Return the [x, y] coordinate for the center point of the cell that contains the specified text.  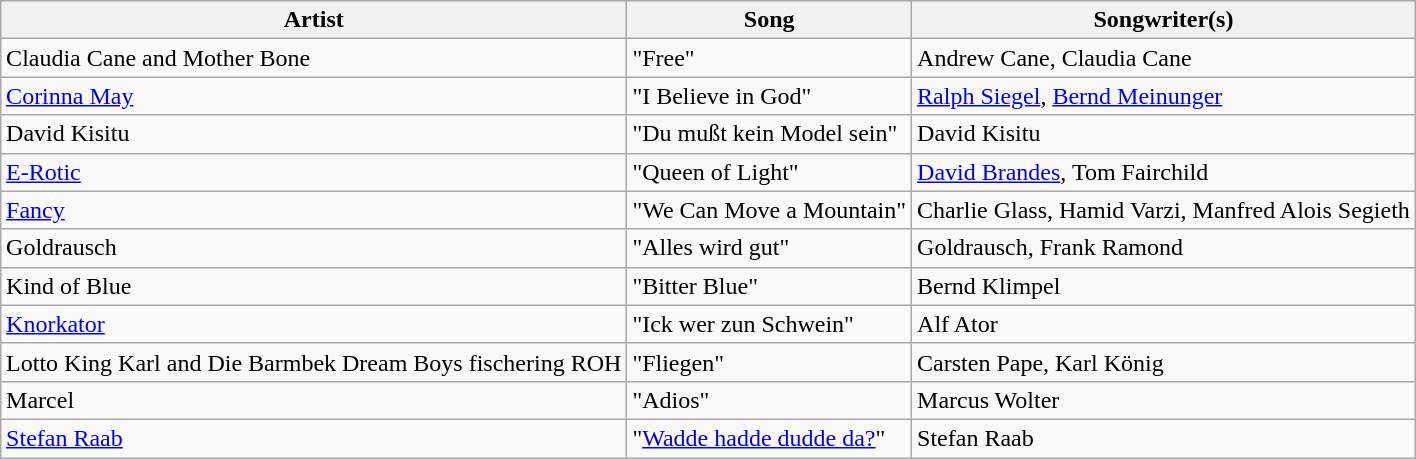
"Adios" [770, 400]
Andrew Cane, Claudia Cane [1164, 58]
Marcel [314, 400]
"Queen of Light" [770, 172]
"Alles wird gut" [770, 248]
Marcus Wolter [1164, 400]
Ralph Siegel, Bernd Meinunger [1164, 96]
Knorkator [314, 324]
"Du mußt kein Model sein" [770, 134]
"Ick wer zun Schwein" [770, 324]
Songwriter(s) [1164, 20]
Carsten Pape, Karl König [1164, 362]
Kind of Blue [314, 286]
Goldrausch [314, 248]
E-Rotic [314, 172]
"We Can Move a Mountain" [770, 210]
Lotto King Karl and Die Barmbek Dream Boys fischering ROH [314, 362]
Bernd Klimpel [1164, 286]
"Bitter Blue" [770, 286]
Goldrausch, Frank Ramond [1164, 248]
"I Believe in God" [770, 96]
Charlie Glass, Hamid Varzi, Manfred Alois Segieth [1164, 210]
Corinna May [314, 96]
David Brandes, Tom Fairchild [1164, 172]
Song [770, 20]
Claudia Cane and Mother Bone [314, 58]
"Free" [770, 58]
Alf Ator [1164, 324]
"Fliegen" [770, 362]
"Wadde hadde dudde da?" [770, 438]
Artist [314, 20]
Fancy [314, 210]
